Extract the (x, y) coordinate from the center of the cell holding the provided text.  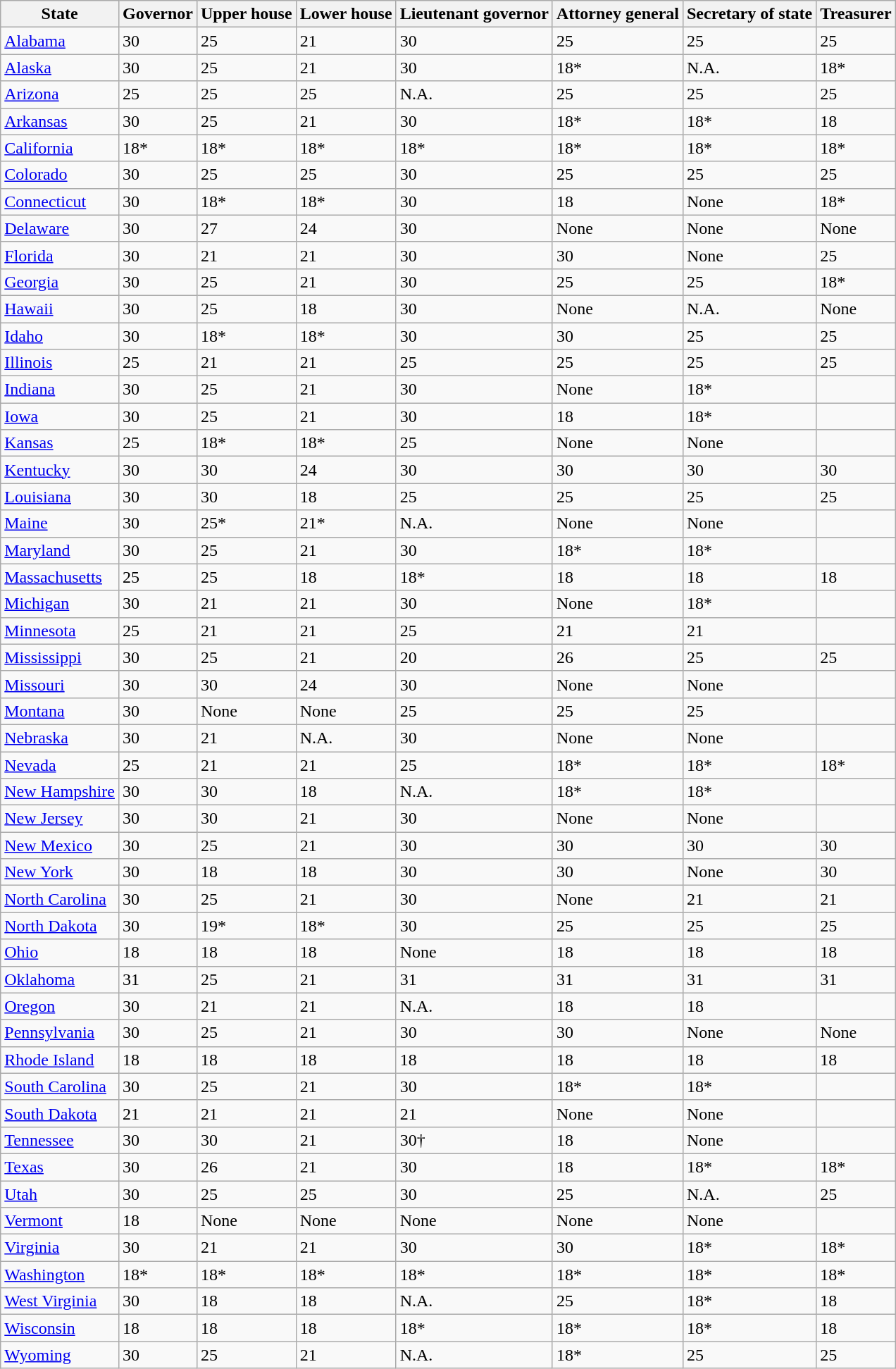
19* (247, 926)
Kentucky (60, 470)
Illinois (60, 363)
Hawaii (60, 309)
Washington (60, 1275)
Lower house (346, 14)
Montana (60, 711)
Secretary of state (749, 14)
Vermont (60, 1221)
State (60, 14)
Maine (60, 524)
Rhode Island (60, 1060)
New York (60, 872)
Pennsylvania (60, 1033)
Lieutenant governor (474, 14)
Michigan (60, 604)
Nebraska (60, 738)
Arizona (60, 94)
Oregon (60, 1006)
30† (474, 1140)
Wisconsin (60, 1328)
South Dakota (60, 1113)
Ohio (60, 953)
Massachusetts (60, 577)
Treasurer (856, 14)
Oklahoma (60, 979)
Missouri (60, 684)
Attorney general (617, 14)
Iowa (60, 416)
Kansas (60, 443)
Connecticut (60, 202)
Maryland (60, 550)
21* (346, 524)
West Virginia (60, 1301)
New Hampshire (60, 792)
25* (247, 524)
Nevada (60, 764)
New Jersey (60, 819)
Tennessee (60, 1140)
20 (474, 657)
Delaware (60, 228)
South Carolina (60, 1086)
Indiana (60, 390)
Wyoming (60, 1355)
Utah (60, 1194)
Alabama (60, 41)
Minnesota (60, 631)
Texas (60, 1167)
Florida (60, 255)
Governor (158, 14)
North Dakota (60, 926)
North Carolina (60, 899)
Virginia (60, 1248)
Georgia (60, 282)
Upper house (247, 14)
Mississippi (60, 657)
New Mexico (60, 845)
Colorado (60, 175)
27 (247, 228)
Idaho (60, 336)
Alaska (60, 68)
Louisiana (60, 497)
California (60, 148)
Arkansas (60, 121)
